Capture the cell that displays the provided text and extract its (x, y) central coordinate. 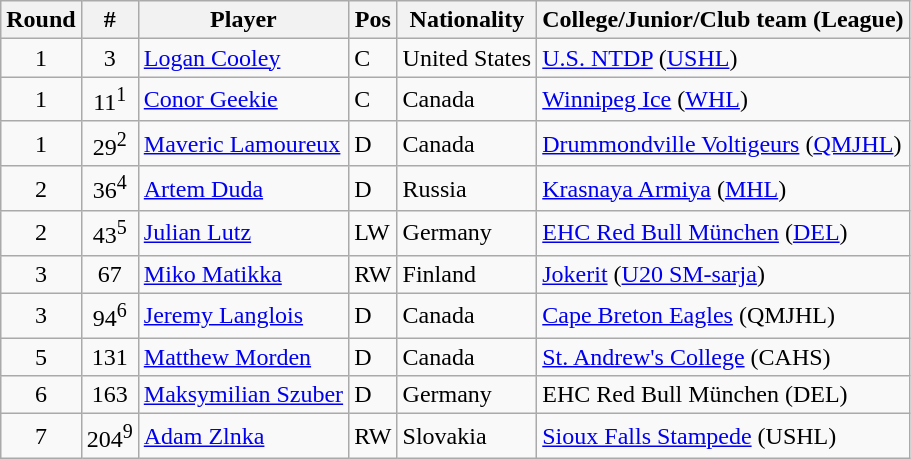
Adam Zlnka (243, 436)
Nationality (467, 20)
946 (110, 316)
Drummondville Voltigeurs (QMJHL) (723, 144)
131 (110, 357)
Jokerit (U20 SM-sarja) (723, 274)
7 (41, 436)
St. Andrew's College (CAHS) (723, 357)
Russia (467, 188)
Krasnaya Armiya (MHL) (723, 188)
Player (243, 20)
Julian Lutz (243, 234)
U.S. NTDP (USHL) (723, 58)
435 (110, 234)
Pos (373, 20)
Cape Breton Eagles (QMJHL) (723, 316)
Logan Cooley (243, 58)
Winnipeg Ice (WHL) (723, 100)
# (110, 20)
Finland (467, 274)
Sioux Falls Stampede (USHL) (723, 436)
67 (110, 274)
5 (41, 357)
292 (110, 144)
Conor Geekie (243, 100)
163 (110, 395)
LW (373, 234)
111 (110, 100)
Round (41, 20)
United States (467, 58)
6 (41, 395)
Maveric Lamoureux (243, 144)
Maksymilian Szuber (243, 395)
364 (110, 188)
Matthew Morden (243, 357)
Jeremy Langlois (243, 316)
Miko Matikka (243, 274)
2049 (110, 436)
College/Junior/Club team (League) (723, 20)
Artem Duda (243, 188)
Slovakia (467, 436)
